From the cell containing the given text, extract its center point as [x, y] coordinate. 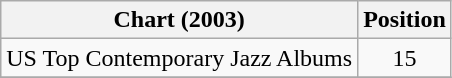
15 [405, 58]
Chart (2003) [180, 20]
US Top Contemporary Jazz Albums [180, 58]
Position [405, 20]
